Scan for the cell matching the given text and deliver its (x, y) coordinate at center. 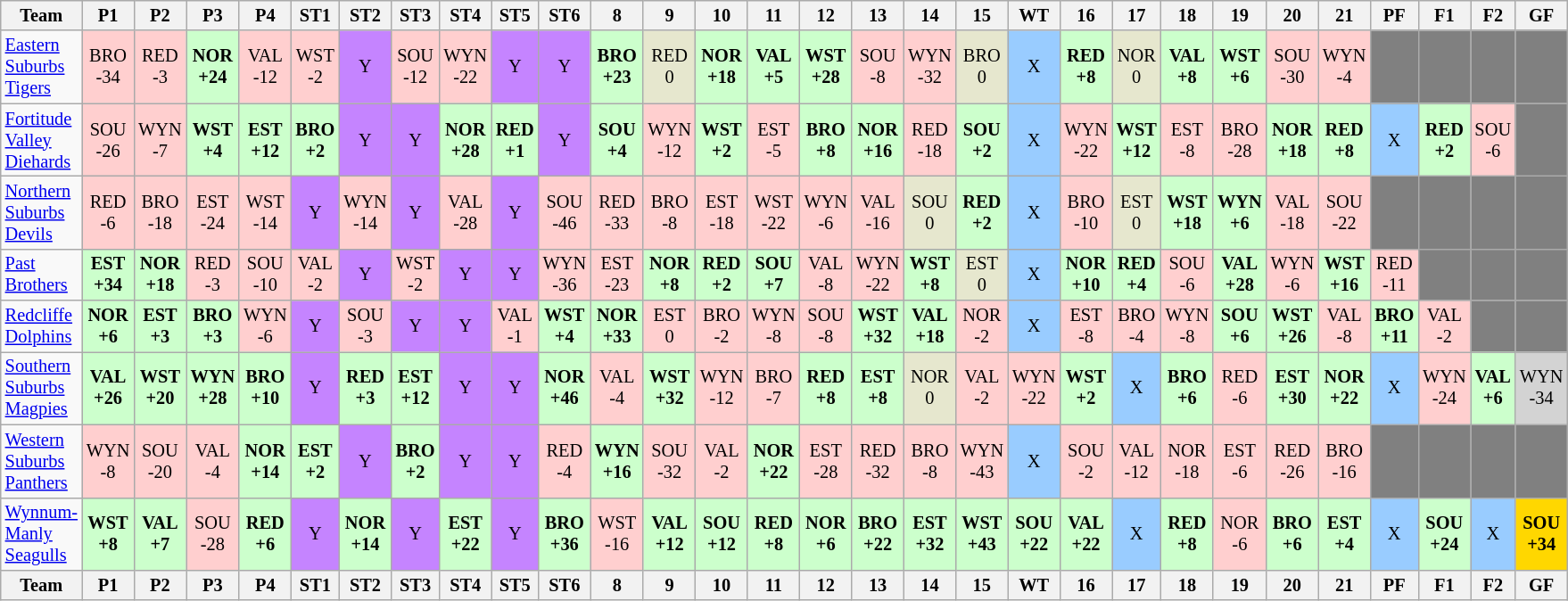
EST+2 (315, 461)
BRO+11 (1394, 326)
WST-22 (773, 212)
NOR-2 (982, 326)
VAL+18 (929, 326)
WYN-7 (160, 140)
WYN+16 (617, 461)
SOU+22 (1034, 534)
NOR+33 (617, 326)
Eastern Suburbs Tigers (41, 67)
VAL+7 (160, 534)
VAL-1 (516, 326)
VAL+8 (1187, 67)
NOR-18 (1187, 461)
SOU+2 (982, 140)
WST-16 (617, 534)
WYN-32 (929, 67)
RED0 (669, 67)
BRO-28 (1240, 140)
SOU+7 (773, 275)
RED+1 (516, 140)
Redcliffe Dolphins (41, 326)
WST+43 (982, 534)
VAL+22 (1085, 534)
RED+6 (265, 534)
EST-28 (826, 461)
SOU-20 (160, 461)
BRO-18 (160, 212)
RED-26 (1292, 461)
Fortitude Valley Diehards (41, 140)
VAL+26 (108, 388)
NOR+16 (878, 140)
BRO-7 (773, 388)
SOU-22 (1344, 212)
WYN-34 (1541, 388)
Western Suburbs Panthers (41, 461)
VAL+6 (1493, 388)
VAL-18 (1292, 212)
EST-5 (773, 140)
WST+16 (1344, 275)
WYN+6 (1240, 212)
EST+8 (878, 388)
NOR-6 (1240, 534)
RED+3 (365, 388)
SOU-28 (213, 534)
WYN-24 (1444, 388)
WST+28 (826, 67)
BRO+23 (617, 67)
VAL+5 (773, 67)
BRO-16 (1344, 461)
BRO-2 (722, 326)
BRO+22 (878, 534)
RED-4 (565, 461)
BRO0 (982, 67)
BRO-34 (108, 67)
SOU+24 (1444, 534)
WYN+28 (213, 388)
RED-11 (1394, 275)
WST+20 (160, 388)
EST+34 (108, 275)
WST+18 (1187, 212)
VAL+28 (1240, 275)
RED+4 (1136, 275)
WYN-14 (365, 212)
BRO+36 (565, 534)
VAL+12 (669, 534)
EST+4 (1344, 534)
SOU-32 (669, 461)
Southern Suburbs Magpies (41, 388)
VAL-28 (466, 212)
WST+12 (1136, 140)
SOU-46 (565, 212)
WST+26 (1292, 326)
VAL-16 (878, 212)
SOU-26 (108, 140)
BRO-4 (1136, 326)
SOU-30 (1292, 67)
SOU-3 (365, 326)
SOU-12 (416, 67)
EST-6 (1240, 461)
WYN-43 (982, 461)
EST+22 (466, 534)
RED-33 (617, 212)
EST+30 (1292, 388)
EST+3 (160, 326)
BRO-10 (1085, 212)
SOU+4 (617, 140)
NOR+46 (565, 388)
WYN-36 (565, 275)
BRO+3 (213, 326)
BRO+8 (826, 140)
EST+32 (929, 534)
NOR+8 (669, 275)
NOR+28 (466, 140)
EST-24 (213, 212)
SOU+34 (1541, 534)
SOU-2 (1085, 461)
EST-23 (617, 275)
SOU+6 (1240, 326)
WST-14 (265, 212)
SOU-10 (265, 275)
WST+6 (1240, 67)
NOR+24 (213, 67)
Past Brothers (41, 275)
NOR+10 (1085, 275)
RED-32 (878, 461)
BRO+10 (265, 388)
EST-18 (722, 212)
Wynnum-Manly Seagulls (41, 534)
SOU+12 (722, 534)
WYN-4 (1344, 67)
RED-18 (929, 140)
Northern Suburbs Devils (41, 212)
SOU0 (929, 212)
